Find where the given text appears and provide that cell's center as (x, y) coordinate. 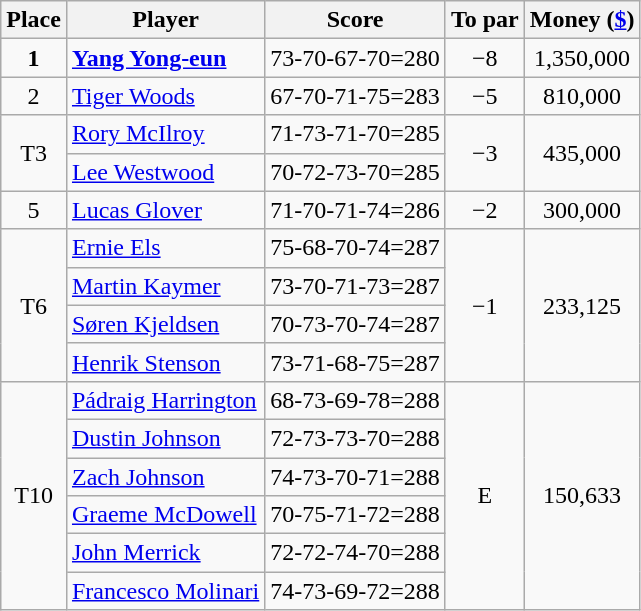
Martin Kaymer (165, 286)
Place (34, 20)
Pádraig Harrington (165, 400)
5 (34, 210)
Yang Yong-eun (165, 58)
70-73-70-74=287 (356, 324)
74-73-70-71=288 (356, 477)
68-73-69-78=288 (356, 400)
73-70-67-70=280 (356, 58)
Score (356, 20)
Graeme McDowell (165, 515)
74-73-69-72=288 (356, 591)
Ernie Els (165, 248)
73-70-71-73=287 (356, 286)
Lee Westwood (165, 172)
Søren Kjeldsen (165, 324)
810,000 (582, 96)
Henrik Stenson (165, 362)
150,633 (582, 495)
Money ($) (582, 20)
E (484, 495)
71-70-71-74=286 (356, 210)
Player (165, 20)
72-72-74-70=288 (356, 553)
300,000 (582, 210)
73-71-68-75=287 (356, 362)
−1 (484, 305)
70-75-71-72=288 (356, 515)
1 (34, 58)
−8 (484, 58)
John Merrick (165, 553)
T10 (34, 495)
70-72-73-70=285 (356, 172)
Zach Johnson (165, 477)
Lucas Glover (165, 210)
72-73-73-70=288 (356, 438)
Dustin Johnson (165, 438)
Francesco Molinari (165, 591)
−2 (484, 210)
1,350,000 (582, 58)
Tiger Woods (165, 96)
2 (34, 96)
Rory McIlroy (165, 134)
435,000 (582, 153)
−3 (484, 153)
T3 (34, 153)
T6 (34, 305)
To par (484, 20)
233,125 (582, 305)
75-68-70-74=287 (356, 248)
67-70-71-75=283 (356, 96)
−5 (484, 96)
71-73-71-70=285 (356, 134)
